Identify which cell holds the provided text, then report its [X, Y] central coordinate. 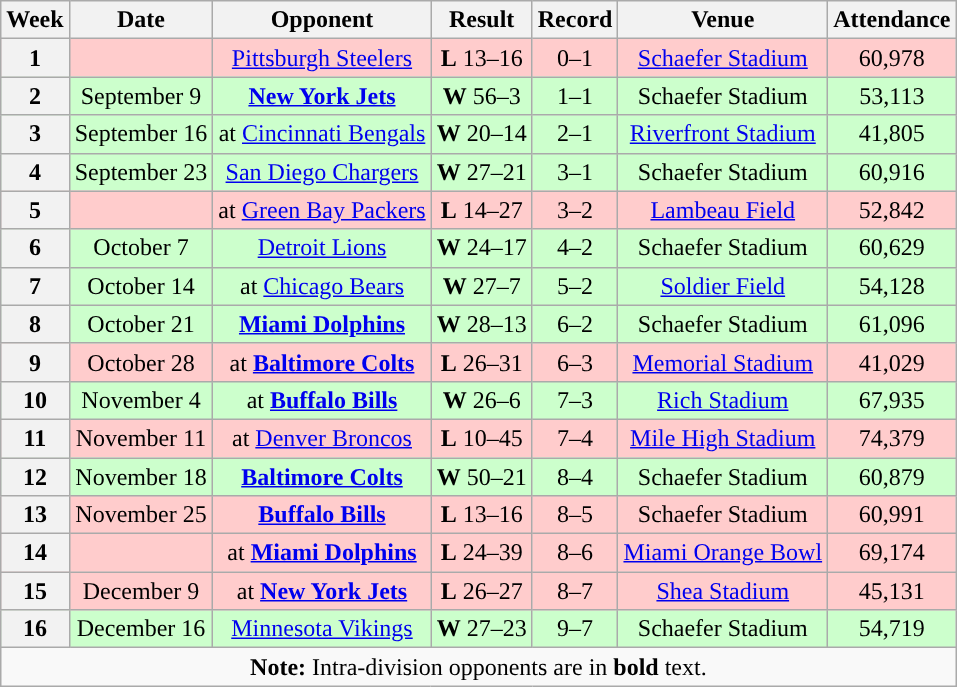
53,113 [892, 96]
November 11 [141, 438]
60,916 [892, 172]
7–3 [575, 400]
1 [35, 58]
Shea Stadium [723, 591]
W 27–7 [482, 286]
7–4 [575, 438]
L 24–39 [482, 553]
6–2 [575, 324]
9–7 [575, 629]
L 26–27 [482, 591]
October 7 [141, 248]
September 9 [141, 96]
at Cincinnati Bengals [322, 134]
W 28–13 [482, 324]
W 26–6 [482, 400]
Mile High Stadium [723, 438]
5 [35, 210]
14 [35, 553]
8–5 [575, 515]
December 16 [141, 629]
L 26–31 [482, 362]
Note: Intra-division opponents are in bold text. [478, 667]
Detroit Lions [322, 248]
Opponent [322, 20]
12 [35, 477]
November 25 [141, 515]
L 14–27 [482, 210]
5–2 [575, 286]
Result [482, 20]
4 [35, 172]
at Baltimore Colts [322, 362]
San Diego Chargers [322, 172]
September 23 [141, 172]
8–7 [575, 591]
8–4 [575, 477]
60,991 [892, 515]
Pittsburgh Steelers [322, 58]
60,879 [892, 477]
October 21 [141, 324]
Date [141, 20]
Soldier Field [723, 286]
8–6 [575, 553]
60,978 [892, 58]
45,131 [892, 591]
3 [35, 134]
4–2 [575, 248]
Miami Orange Bowl [723, 553]
0–1 [575, 58]
13 [35, 515]
W 27–23 [482, 629]
at Buffalo Bills [322, 400]
Memorial Stadium [723, 362]
69,174 [892, 553]
at New York Jets [322, 591]
Lambeau Field [723, 210]
15 [35, 591]
2 [35, 96]
10 [35, 400]
Buffalo Bills [322, 515]
October 28 [141, 362]
3–2 [575, 210]
Record [575, 20]
61,096 [892, 324]
41,029 [892, 362]
W 56–3 [482, 96]
September 16 [141, 134]
7 [35, 286]
W 24–17 [482, 248]
October 14 [141, 286]
at Green Bay Packers [322, 210]
Rich Stadium [723, 400]
6–3 [575, 362]
6 [35, 248]
60,629 [892, 248]
New York Jets [322, 96]
December 9 [141, 591]
Attendance [892, 20]
74,379 [892, 438]
W 27–21 [482, 172]
Miami Dolphins [322, 324]
Minnesota Vikings [322, 629]
W 20–14 [482, 134]
at Miami Dolphins [322, 553]
Venue [723, 20]
52,842 [892, 210]
2–1 [575, 134]
54,719 [892, 629]
16 [35, 629]
9 [35, 362]
3–1 [575, 172]
November 4 [141, 400]
at Denver Broncos [322, 438]
L 10–45 [482, 438]
W 50–21 [482, 477]
Baltimore Colts [322, 477]
at Chicago Bears [322, 286]
November 18 [141, 477]
11 [35, 438]
54,128 [892, 286]
1–1 [575, 96]
67,935 [892, 400]
8 [35, 324]
Riverfront Stadium [723, 134]
41,805 [892, 134]
Week [35, 20]
